Search for the cell housing the specified text and yield its [X, Y] center coordinate. 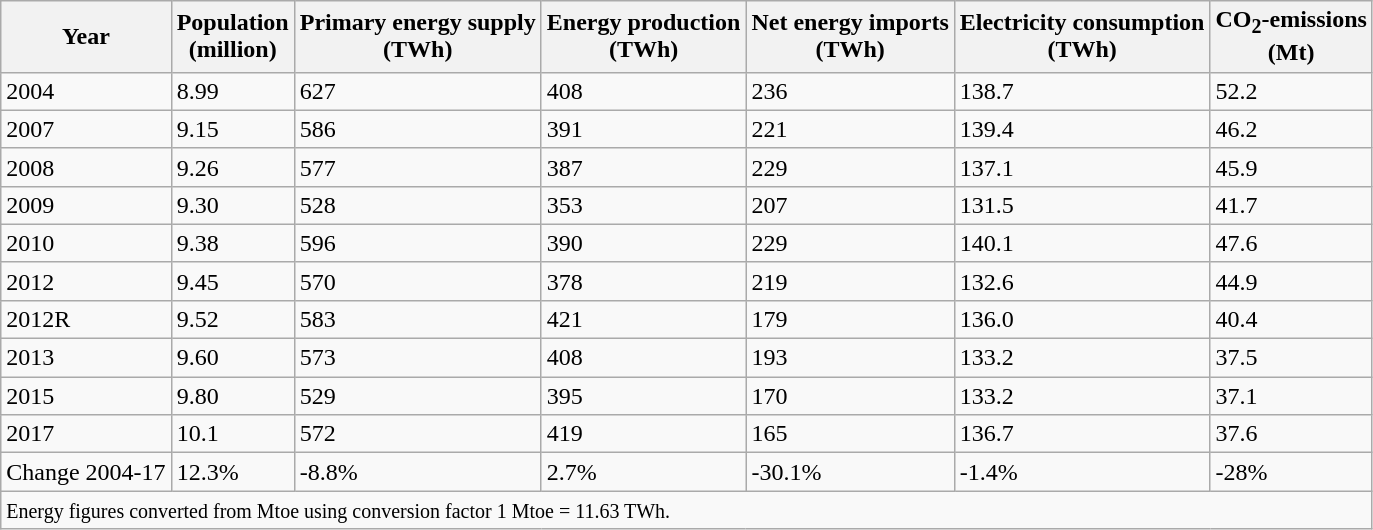
52.2 [1291, 91]
2017 [86, 434]
46.2 [1291, 129]
-28% [1291, 472]
2007 [86, 129]
9.26 [232, 167]
170 [850, 396]
Net energy imports(TWh) [850, 36]
421 [644, 319]
207 [850, 205]
586 [418, 129]
8.99 [232, 91]
2010 [86, 243]
137.1 [1082, 167]
2012 [86, 281]
37.5 [1291, 358]
Primary energy supply(TWh) [418, 36]
132.6 [1082, 281]
12.3% [232, 472]
131.5 [1082, 205]
577 [418, 167]
Energy production(TWh) [644, 36]
CO2-emissions(Mt) [1291, 36]
390 [644, 243]
529 [418, 396]
2009 [86, 205]
378 [644, 281]
528 [418, 205]
-30.1% [850, 472]
40.4 [1291, 319]
136.7 [1082, 434]
419 [644, 434]
572 [418, 434]
Population (million) [232, 36]
395 [644, 396]
179 [850, 319]
2015 [86, 396]
391 [644, 129]
Energy figures converted from Mtoe using conversion factor 1 Mtoe = 11.63 TWh. [687, 510]
596 [418, 243]
-8.8% [418, 472]
37.6 [1291, 434]
9.45 [232, 281]
2008 [86, 167]
Change 2004-17 [86, 472]
570 [418, 281]
9.15 [232, 129]
9.60 [232, 358]
41.7 [1291, 205]
236 [850, 91]
Electricity consumption(TWh) [1082, 36]
583 [418, 319]
140.1 [1082, 243]
2012R [86, 319]
573 [418, 358]
193 [850, 358]
9.52 [232, 319]
10.1 [232, 434]
165 [850, 434]
-1.4% [1082, 472]
627 [418, 91]
2.7% [644, 472]
2013 [86, 358]
Year [86, 36]
221 [850, 129]
44.9 [1291, 281]
2004 [86, 91]
37.1 [1291, 396]
219 [850, 281]
353 [644, 205]
139.4 [1082, 129]
45.9 [1291, 167]
136.0 [1082, 319]
9.38 [232, 243]
9.30 [232, 205]
47.6 [1291, 243]
9.80 [232, 396]
387 [644, 167]
138.7 [1082, 91]
